Detect which cell encompasses the target text, then output its [X, Y] center coordinate. 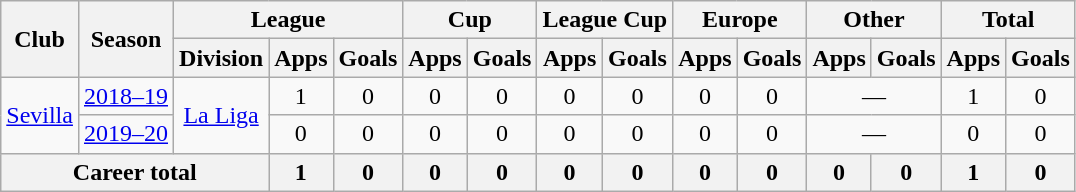
2018–19 [126, 96]
Other [874, 20]
Season [126, 39]
Career total [135, 172]
Total [1008, 20]
Club [40, 39]
League [288, 20]
Sevilla [40, 115]
League Cup [605, 20]
Europe [740, 20]
2019–20 [126, 134]
Division [222, 58]
La Liga [222, 115]
Cup [470, 20]
